From the cell containing the given text, extract its center point as [x, y] coordinate. 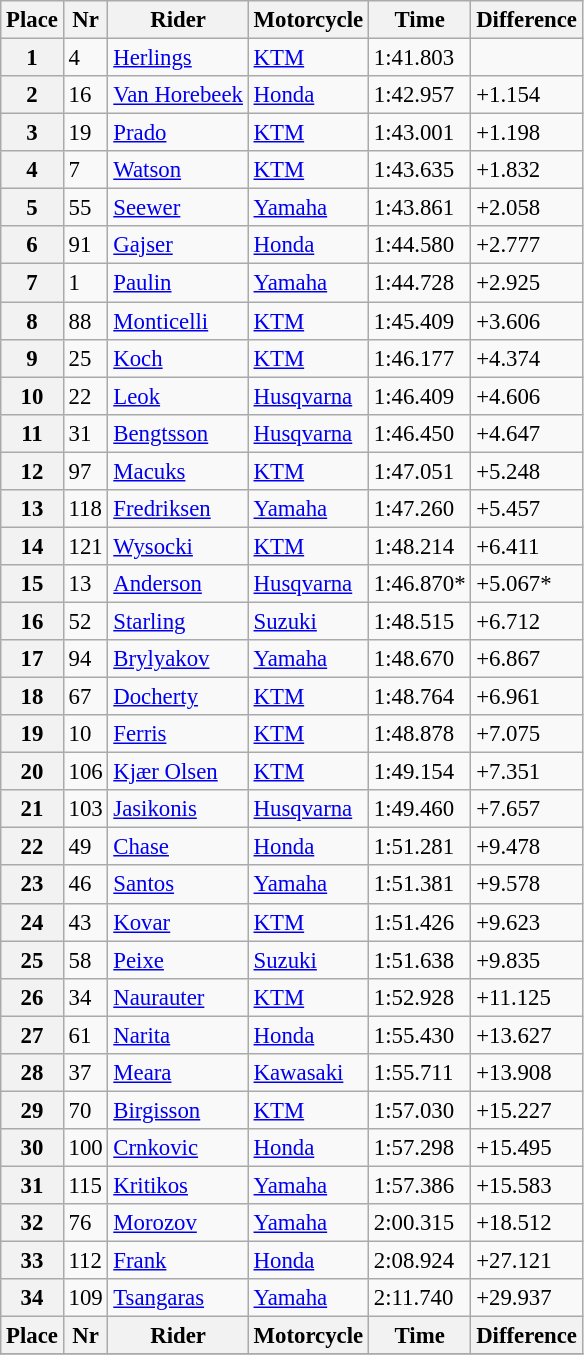
70 [86, 1110]
Docherty [178, 697]
94 [86, 659]
8 [32, 321]
Wysocki [178, 546]
1:57.298 [419, 1148]
Jasikonis [178, 809]
+9.623 [526, 922]
Prado [178, 133]
97 [86, 471]
Anderson [178, 584]
Seewer [178, 208]
100 [86, 1148]
Morozov [178, 1223]
Gajser [178, 245]
+7.075 [526, 734]
+6.867 [526, 659]
1:47.260 [419, 509]
2:00.315 [419, 1223]
Kawasaki [308, 1073]
33 [32, 1261]
121 [86, 546]
Peixe [178, 960]
1:48.214 [419, 546]
46 [86, 885]
Watson [178, 170]
Macuks [178, 471]
Koch [178, 358]
2:11.740 [419, 1298]
+18.512 [526, 1223]
Starling [178, 621]
+27.121 [526, 1261]
106 [86, 772]
115 [86, 1185]
9 [32, 358]
1:44.728 [419, 283]
1:51.638 [419, 960]
+13.908 [526, 1073]
+6.961 [526, 697]
37 [86, 1073]
+15.583 [526, 1185]
+2.925 [526, 283]
15 [32, 584]
Kovar [178, 922]
20 [32, 772]
88 [86, 321]
+1.198 [526, 133]
28 [32, 1073]
+4.647 [526, 433]
27 [32, 1035]
+5.067* [526, 584]
+29.937 [526, 1298]
32 [32, 1223]
Frank [178, 1261]
+2.058 [526, 208]
1:49.154 [419, 772]
Ferris [178, 734]
118 [86, 509]
1:48.515 [419, 621]
1:57.386 [419, 1185]
Monticelli [178, 321]
5 [32, 208]
1:42.957 [419, 95]
1:51.281 [419, 847]
1:51.381 [419, 885]
1:43.635 [419, 170]
Kritikos [178, 1185]
109 [86, 1298]
1:55.430 [419, 1035]
Brylyakov [178, 659]
1:45.409 [419, 321]
+6.411 [526, 546]
1:48.764 [419, 697]
+6.712 [526, 621]
Chase [178, 847]
1:46.177 [419, 358]
+9.478 [526, 847]
23 [32, 885]
Meara [178, 1073]
+5.457 [526, 509]
12 [32, 471]
91 [86, 245]
+13.627 [526, 1035]
Birgisson [178, 1110]
Paulin [178, 283]
55 [86, 208]
Kjær Olsen [178, 772]
2:08.924 [419, 1261]
26 [32, 997]
+9.578 [526, 885]
1:43.001 [419, 133]
Bengtsson [178, 433]
1:52.928 [419, 997]
+2.777 [526, 245]
Naurauter [178, 997]
1:47.051 [419, 471]
14 [32, 546]
1:57.030 [419, 1110]
67 [86, 697]
2 [32, 95]
43 [86, 922]
49 [86, 847]
+7.657 [526, 809]
+5.248 [526, 471]
+9.835 [526, 960]
+15.227 [526, 1110]
Crnkovic [178, 1148]
1:46.450 [419, 433]
Herlings [178, 58]
11 [32, 433]
58 [86, 960]
17 [32, 659]
+11.125 [526, 997]
Leok [178, 396]
112 [86, 1261]
1:41.803 [419, 58]
76 [86, 1223]
+4.374 [526, 358]
1:48.878 [419, 734]
1:44.580 [419, 245]
3 [32, 133]
Van Horebeek [178, 95]
+1.832 [526, 170]
Tsangaras [178, 1298]
+3.606 [526, 321]
Santos [178, 885]
1:46.870* [419, 584]
24 [32, 922]
1:49.460 [419, 809]
21 [32, 809]
18 [32, 697]
1:51.426 [419, 922]
30 [32, 1148]
6 [32, 245]
1:43.861 [419, 208]
+15.495 [526, 1148]
1:55.711 [419, 1073]
Narita [178, 1035]
1:46.409 [419, 396]
+7.351 [526, 772]
+1.154 [526, 95]
61 [86, 1035]
103 [86, 809]
52 [86, 621]
Fredriksen [178, 509]
1:48.670 [419, 659]
29 [32, 1110]
+4.606 [526, 396]
